For the text-containing cell, return its midpoint in [X, Y] coordinate format. 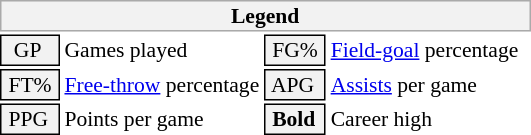
Games played [162, 50]
FT% [30, 85]
Field-goal percentage [430, 50]
FG% [295, 50]
Assists per game [430, 85]
GP [30, 50]
Free-throw percentage [162, 85]
Legend [265, 16]
APG [295, 85]
